Return the (X, Y) coordinate for the center point of the cell that contains the specified text.  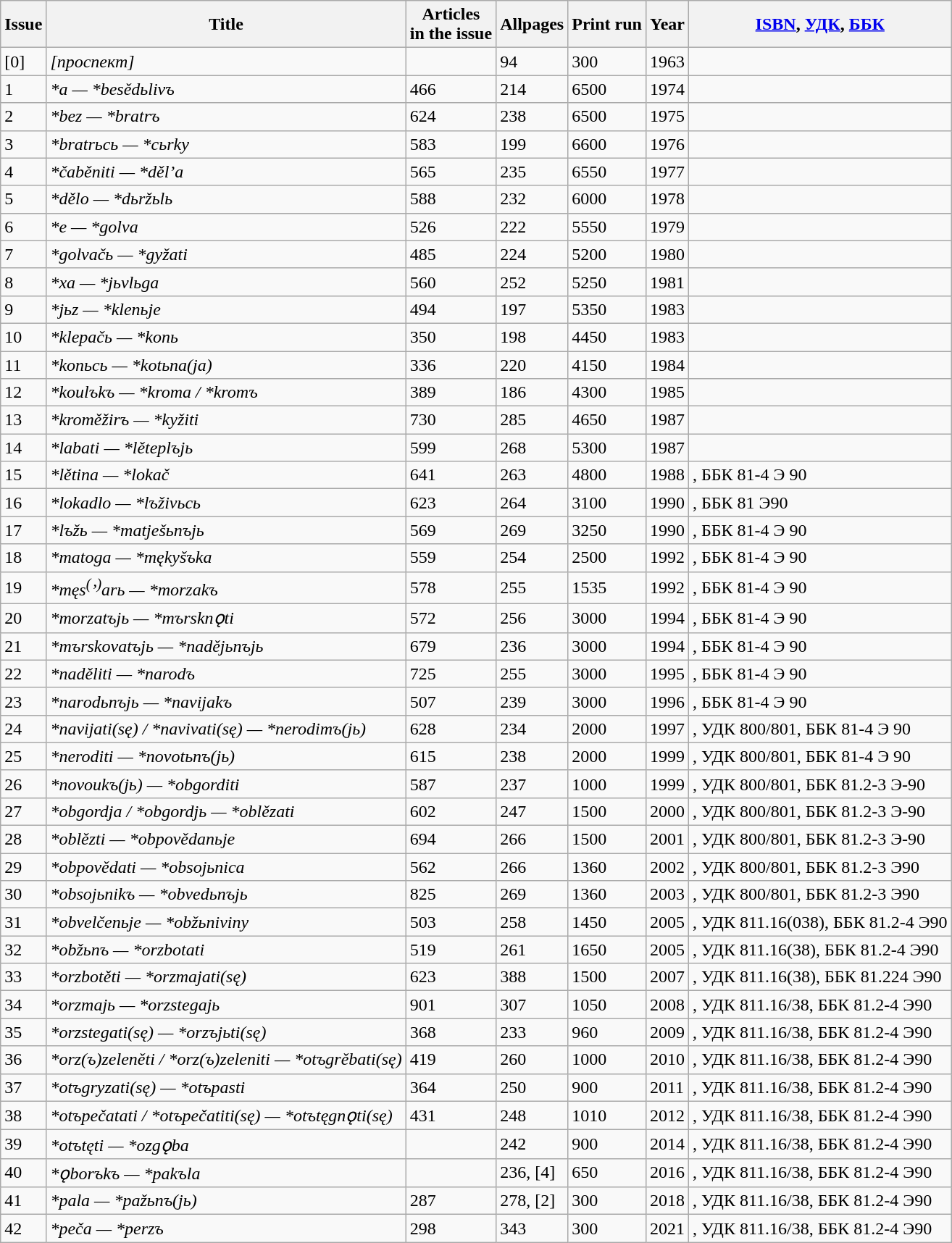
*lokadlo — *lъživьсь (226, 503)
, УДК 811.16(38), ББК 81.224 Э90 (820, 977)
27 (23, 811)
18 (23, 558)
26 (23, 784)
298 (451, 1229)
248 (532, 1116)
*labati — *lěteplъjь (226, 448)
650 (607, 1173)
*męs(’)arь — *morzakъ (226, 588)
33 (23, 977)
307 (532, 1005)
2002 (667, 867)
1010 (607, 1116)
507 (451, 701)
2008 (667, 1005)
*orzstegati(sę) — *orzъjьti(sę) (226, 1032)
[проспект] (226, 62)
5250 (607, 282)
588 (451, 199)
*bratrьсь — *cьrky (226, 144)
*matoga — *mękyšъka (226, 558)
*kroměžirъ — *kyžiti (226, 420)
30 (23, 895)
264 (532, 503)
199 (532, 144)
1984 (667, 364)
24 (23, 729)
9 (23, 309)
2012 (667, 1116)
3250 (607, 530)
235 (532, 172)
364 (451, 1087)
8 (23, 282)
13 (23, 420)
901 (451, 1005)
1535 (607, 588)
1996 (667, 701)
38 (23, 1116)
1995 (667, 674)
41 (23, 1201)
725 (451, 674)
1979 (667, 227)
197 (532, 309)
2018 (667, 1201)
94 (532, 62)
Allpages (532, 25)
260 (532, 1060)
36 (23, 1060)
258 (532, 922)
278, [2] (532, 1201)
336 (451, 364)
578 (451, 588)
*pala — *pažьnъ(jь) (226, 1201)
186 (532, 393)
6 (23, 227)
*dělo — *dьržьlь (226, 199)
7 (23, 254)
224 (532, 254)
4150 (607, 364)
572 (451, 619)
6600 (607, 144)
587 (451, 784)
*orzmajь — *orzstegajь (226, 1005)
*obvelčenьje — *obžьniviny (226, 922)
*lětina — *lokač (226, 475)
4450 (607, 337)
5200 (607, 254)
, УДК 811.16(38), ББК 81.2-4 Э90 (820, 950)
22 (23, 674)
679 (451, 646)
17 (23, 530)
*nаrоdьnъjь — *nаvijаkъ (226, 701)
35 (23, 1032)
232 (532, 199)
*novoukъ(jь) — *obgorditi (226, 784)
40 (23, 1173)
431 (451, 1116)
236, [4] (532, 1173)
960 (607, 1032)
4800 (607, 475)
*konьсь — *kotьna(ja) (226, 364)
239 (532, 701)
1988 (667, 475)
624 (451, 117)
2007 (667, 977)
1050 (607, 1005)
16 (23, 503)
12 (23, 393)
37 (23, 1087)
1975 (667, 117)
*klepačь — *konь (226, 337)
247 (532, 811)
*morzatъjь — *mъrsknǫti (226, 619)
583 (451, 144)
419 (451, 1060)
466 (451, 89)
25 (23, 756)
*neroditi — *novotьnъ(jь) (226, 756)
250 (532, 1087)
31 (23, 922)
*lъžь — *matješьnъjь (226, 530)
503 (451, 922)
Year (667, 25)
*mъrskovatъjь — *nadějьnъjь (226, 646)
485 (451, 254)
5350 (607, 309)
1974 (667, 89)
*navijati(sę) / *navivati(sę) — *nerodimъ(jь) (226, 729)
602 (451, 811)
242 (532, 1144)
222 (532, 227)
1976 (667, 144)
569 (451, 530)
1450 (607, 922)
2 (23, 117)
*bez — *bratrъ (226, 117)
287 (451, 1201)
234 (532, 729)
494 (451, 309)
4650 (607, 420)
256 (532, 619)
1650 (607, 950)
*golvačь — *gyžati (226, 254)
825 (451, 895)
1 (23, 89)
4300 (607, 393)
562 (451, 867)
*otъgryzati(sę) — *otъpasti (226, 1087)
19 (23, 588)
1997 (667, 729)
641 (451, 475)
Title (226, 25)
11 (23, 364)
388 (532, 977)
2009 (667, 1032)
198 (532, 337)
*obžьnъ — *orzbotati (226, 950)
*jьz — *klenьje (226, 309)
20 (23, 619)
*obpovědati — *obsojьnica (226, 867)
*obgordja / *obgordjь — *oblězati (226, 811)
261 (532, 950)
*oblězti — *obpovědanьje (226, 840)
6550 (607, 172)
*naděliti — *narodъ (226, 674)
3100 (607, 503)
252 (532, 282)
2500 (607, 558)
694 (451, 840)
6000 (607, 199)
34 (23, 1005)
599 (451, 448)
5550 (607, 227)
1985 (667, 393)
214 (532, 89)
343 (532, 1229)
2011 (667, 1087)
32 (23, 950)
*e — *golva (226, 227)
Issue (23, 25)
*koulъkъ — *kroma / *kromъ (226, 393)
2014 (667, 1144)
628 (451, 729)
10 (23, 337)
2003 (667, 895)
15 (23, 475)
28 (23, 840)
615 (451, 756)
2001 (667, 840)
39 (23, 1144)
389 (451, 393)
237 (532, 784)
21 (23, 646)
526 (451, 227)
ISBN, УДК, ББК (820, 25)
559 (451, 558)
263 (532, 475)
*a — *besědьlivъ (226, 89)
14 (23, 448)
*xa — *jьvlьga (226, 282)
2016 (667, 1173)
220 (532, 364)
730 (451, 420)
*orzbotěti — *orzmajati(sę) (226, 977)
42 (23, 1229)
23 (23, 701)
2021 (667, 1229)
254 (532, 558)
560 (451, 282)
*čaběniti — *děl’a (226, 172)
Articles in the issue (451, 25)
350 (451, 337)
*obsojьnikъ — *obvedьnъjь (226, 895)
*ǫborъkъ — *pakъla (226, 1173)
5300 (607, 448)
268 (532, 448)
, УДК 811.16(038), ББК 81.2-4 Э90 (820, 922)
*otъpečatati / *otъpečatiti(sę) — *otъtęgnǫti(sę) (226, 1116)
5 (23, 199)
*orz(ъ)zeleněti / *orz(ъ)zeleniti — *otъgrěbati(sę) (226, 1060)
*otъtęti — *ozgǫba (226, 1144)
*peča — *реrzъ (226, 1229)
2010 (667, 1060)
565 (451, 172)
1981 (667, 282)
1977 (667, 172)
4 (23, 172)
519 (451, 950)
, ББК 81 Э90 (820, 503)
368 (451, 1032)
29 (23, 867)
1963 (667, 62)
3 (23, 144)
236 (532, 646)
Print run (607, 25)
1980 (667, 254)
233 (532, 1032)
1978 (667, 199)
285 (532, 420)
[0] (23, 62)
